Detect which cell encompasses the target text, then output its [X, Y] center coordinate. 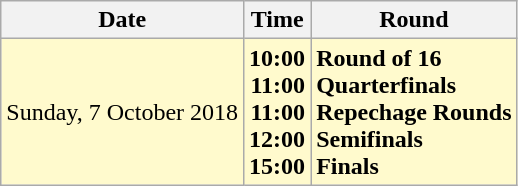
10:0011:0011:0012:0015:00 [278, 112]
Round [414, 20]
Time [278, 20]
Round of 16QuarterfinalsRepechage RoundsSemifinalsFinals [414, 112]
Date [122, 20]
Sunday, 7 October 2018 [122, 112]
